Provide the [X, Y] coordinate of the cell's center where the given text is located.  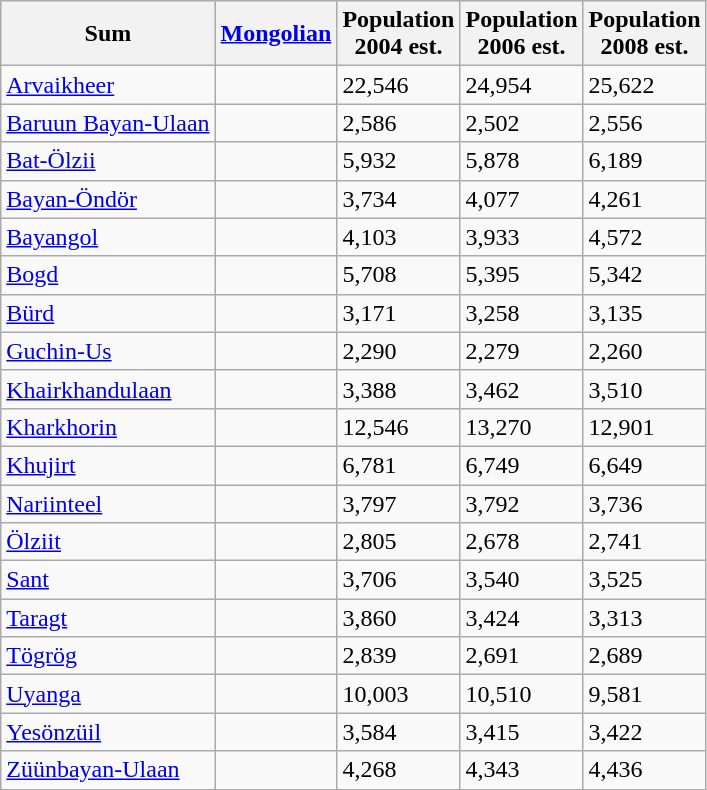
Tögrög [108, 656]
4,436 [644, 770]
2,556 [644, 123]
4,268 [398, 770]
Khujirt [108, 465]
3,388 [398, 389]
4,077 [522, 199]
5,395 [522, 275]
24,954 [522, 85]
2,839 [398, 656]
3,135 [644, 313]
12,901 [644, 427]
3,171 [398, 313]
25,622 [644, 85]
Population2008 est. [644, 34]
Kharkhorin [108, 427]
Arvaikheer [108, 85]
3,510 [644, 389]
6,189 [644, 161]
Bayangol [108, 237]
Guchin-Us [108, 351]
9,581 [644, 694]
3,415 [522, 732]
2,290 [398, 351]
4,343 [522, 770]
3,462 [522, 389]
3,860 [398, 618]
5,878 [522, 161]
10,003 [398, 694]
13,270 [522, 427]
4,572 [644, 237]
3,525 [644, 580]
Baruun Bayan-Ulaan [108, 123]
Population2006 est. [522, 34]
10,510 [522, 694]
2,691 [522, 656]
4,261 [644, 199]
3,933 [522, 237]
3,540 [522, 580]
Ölziit [108, 542]
Sum [108, 34]
Nariinteel [108, 503]
2,805 [398, 542]
3,792 [522, 503]
3,258 [522, 313]
2,689 [644, 656]
3,422 [644, 732]
Population2004 est. [398, 34]
Bogd [108, 275]
Bürd [108, 313]
3,424 [522, 618]
3,706 [398, 580]
Bat-Ölzii [108, 161]
3,734 [398, 199]
3,797 [398, 503]
2,260 [644, 351]
2,502 [522, 123]
Mongolian [276, 34]
3,584 [398, 732]
Khairkhandulaan [108, 389]
3,736 [644, 503]
Züünbayan-Ulaan [108, 770]
5,342 [644, 275]
3,313 [644, 618]
4,103 [398, 237]
6,749 [522, 465]
2,586 [398, 123]
5,932 [398, 161]
6,649 [644, 465]
22,546 [398, 85]
Taragt [108, 618]
2,678 [522, 542]
12,546 [398, 427]
Bayan-Öndör [108, 199]
2,741 [644, 542]
6,781 [398, 465]
Yesönzüil [108, 732]
2,279 [522, 351]
Uyanga [108, 694]
Sant [108, 580]
5,708 [398, 275]
